Detect which cell encompasses the target text, then output its (x, y) center coordinate. 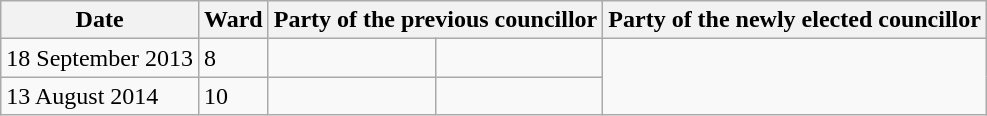
13 August 2014 (100, 96)
Party of the newly elected councillor (795, 20)
Party of the previous councillor (436, 20)
18 September 2013 (100, 58)
10 (233, 96)
8 (233, 58)
Ward (233, 20)
Date (100, 20)
